Locate the cell with the specified text and output its (x, y) center coordinate. 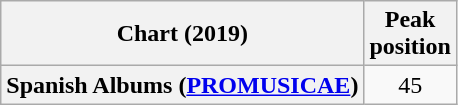
45 (410, 85)
Chart (2019) (182, 34)
Peakposition (410, 34)
Spanish Albums (PROMUSICAE) (182, 85)
